Locate the cell with the specified text and output its [X, Y] center coordinate. 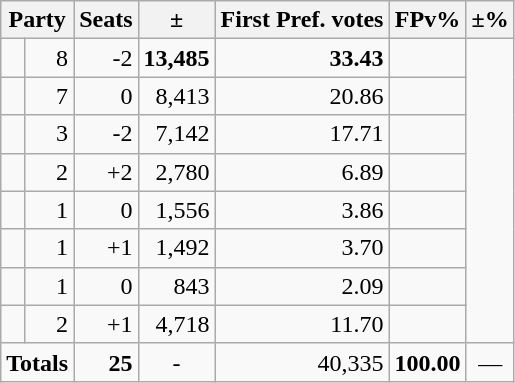
2,780 [176, 172]
+2 [106, 172]
7,142 [176, 134]
11.70 [302, 324]
±% [490, 20]
Totals [38, 362]
First Pref. votes [302, 20]
20.86 [302, 96]
843 [176, 286]
3.70 [302, 248]
33.43 [302, 58]
± [176, 20]
— [490, 362]
2.09 [302, 286]
- [176, 362]
8,413 [176, 96]
Party [38, 20]
40,335 [302, 362]
3 [48, 134]
8 [48, 58]
4,718 [176, 324]
7 [48, 96]
3.86 [302, 210]
100.00 [428, 362]
1,492 [176, 248]
Seats [106, 20]
6.89 [302, 172]
25 [106, 362]
13,485 [176, 58]
FPv% [428, 20]
17.71 [302, 134]
1,556 [176, 210]
